From the cell containing the given text, extract its center point as (x, y) coordinate. 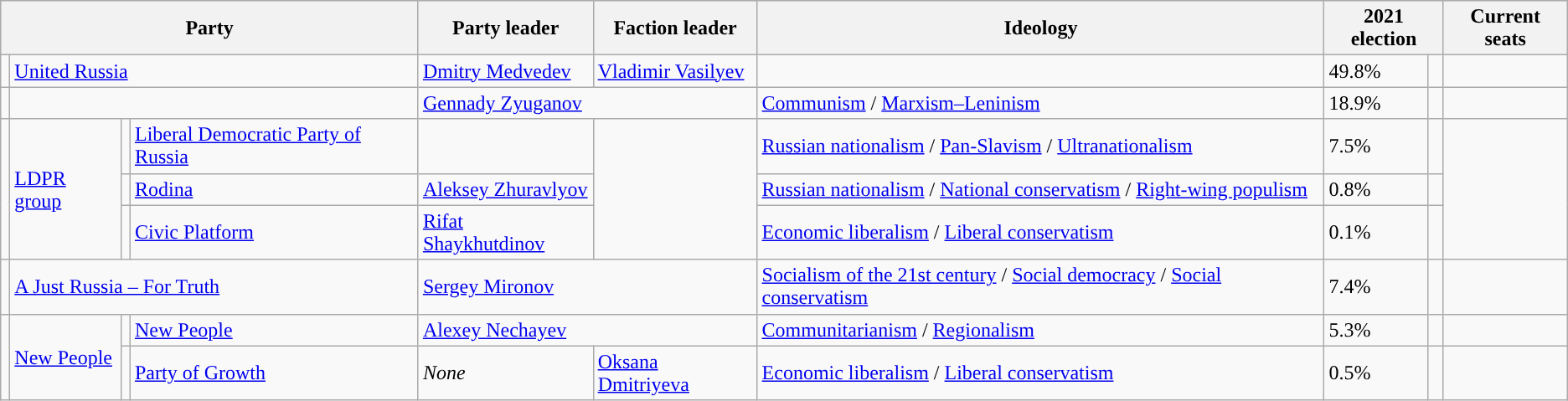
Gennady Zyuganov (588, 103)
2021 election (1384, 28)
Dmitry Medvedev (506, 71)
49.8% (1375, 71)
0.8% (1375, 189)
Alexey Nechayev (588, 330)
5.3% (1375, 330)
Russian nationalism / Pan-Slavism / Ultranationalism (1040, 146)
United Russia (214, 71)
Oksana Dmitriyeva (675, 373)
Communism / Marxism–Leninism (1040, 103)
Civic Platform (274, 233)
Sergey Mironov (588, 286)
Vladimir Vasilyev (675, 71)
Party (209, 28)
Rifat Shaykhutdinov (506, 233)
Russian nationalism / National conservatism / Right-wing populism (1040, 189)
Party of Growth (274, 373)
7.5% (1375, 146)
Aleksey Zhuravlyov (506, 189)
18.9% (1375, 103)
None (506, 373)
Liberal Democratic Party of Russia (274, 146)
Current seats (1505, 28)
LDPR group (65, 189)
Party leader (506, 28)
Communitarianism / Regionalism (1040, 330)
0.1% (1375, 233)
Socialism of the 21st century / Social democracy / Social conservatism (1040, 286)
Faction leader (675, 28)
7.4% (1375, 286)
A Just Russia – For Truth (214, 286)
Ideology (1040, 28)
0.5% (1375, 373)
Rodina (274, 189)
